Scan for the cell matching the given text and deliver its (x, y) coordinate at center. 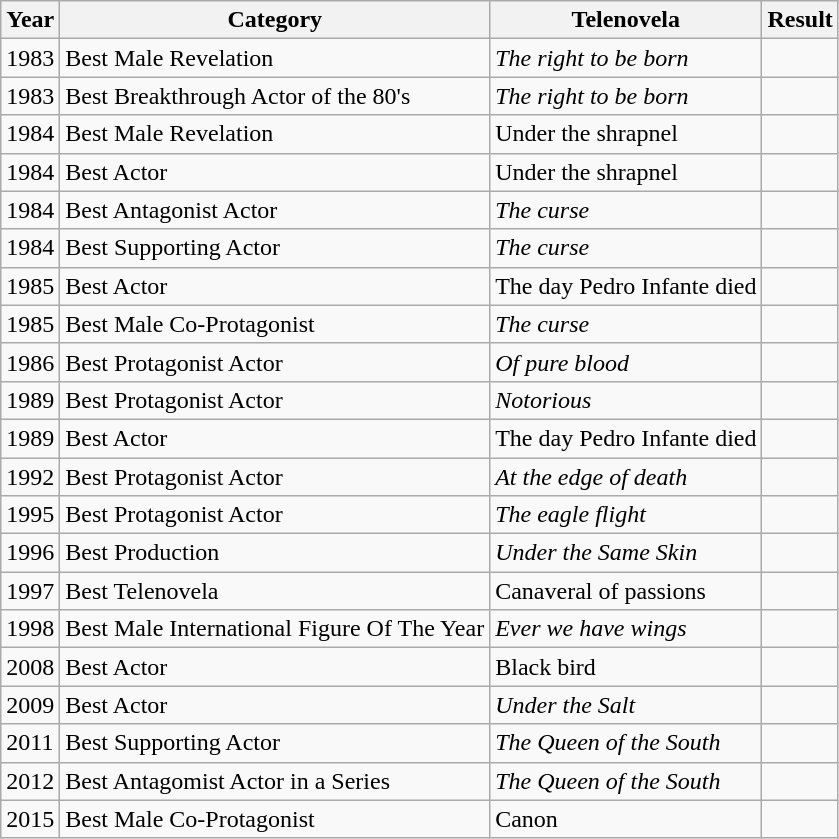
Under the Salt (626, 705)
2012 (30, 781)
1995 (30, 515)
2008 (30, 667)
2009 (30, 705)
Under the Same Skin (626, 553)
1998 (30, 629)
Black bird (626, 667)
Best Telenovela (275, 591)
At the edge of death (626, 477)
1992 (30, 477)
2015 (30, 819)
Canaveral of passions (626, 591)
Canon (626, 819)
1986 (30, 362)
2011 (30, 743)
1997 (30, 591)
Year (30, 20)
Notorious (626, 400)
Category (275, 20)
Result (800, 20)
Of pure blood (626, 362)
1996 (30, 553)
The eagle flight (626, 515)
Telenovela (626, 20)
Best Male International Figure Of The Year (275, 629)
Best Antagomist Actor in a Series (275, 781)
Best Antagonist Actor (275, 210)
Ever we have wings (626, 629)
Best Breakthrough Actor of the 80's (275, 96)
Best Production (275, 553)
